For the text-containing cell, return its midpoint in (X, Y) coordinate format. 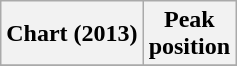
Chart (2013) (72, 34)
Peakposition (189, 34)
